Output the [X, Y] coordinate of the center of the cell containing the given text.  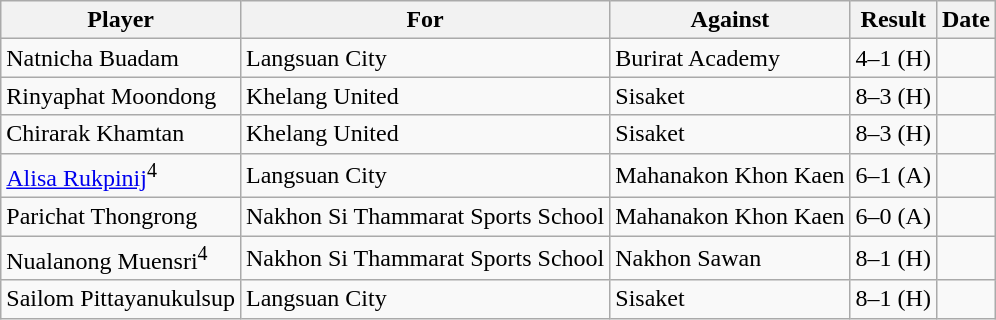
Burirat Academy [730, 58]
Alisa Rukpinij4 [121, 176]
Nakhon Sawan [730, 258]
Parichat Thongrong [121, 217]
Chirarak Khamtan [121, 134]
6–1 (A) [893, 176]
6–0 (A) [893, 217]
Player [121, 20]
Natnicha Buadam [121, 58]
Nualanong Muensri4 [121, 258]
Rinyaphat Moondong [121, 96]
Date [966, 20]
Sailom Pittayanukulsup [121, 299]
Against [730, 20]
4–1 (H) [893, 58]
Result [893, 20]
For [424, 20]
